Scan for the cell matching the given text and deliver its [X, Y] coordinate at center. 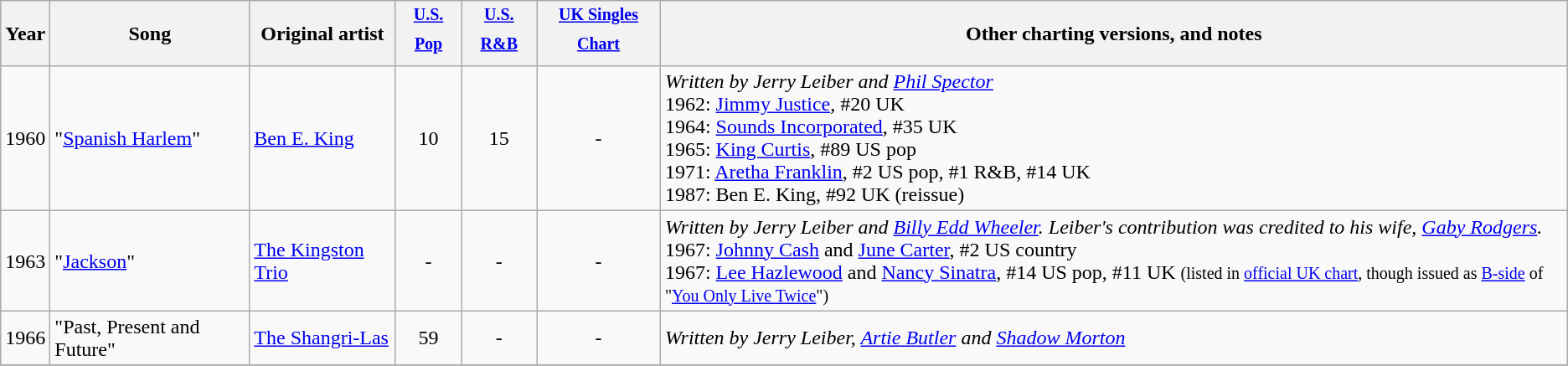
"Jackson" [150, 261]
1963 [25, 261]
10 [429, 139]
Ben E. King [322, 139]
The Kingston Trio [322, 261]
U.S. R&B [499, 34]
Original artist [322, 34]
UK Singles Chart [599, 34]
59 [429, 338]
Song [150, 34]
U.S. Pop [429, 34]
Year [25, 34]
1960 [25, 139]
The Shangri-Las [322, 338]
15 [499, 139]
"Past, Present and Future" [150, 338]
1966 [25, 338]
Other charting versions, and notes [1114, 34]
Written by Jerry Leiber, Artie Butler and Shadow Morton [1114, 338]
"Spanish Harlem" [150, 139]
